Provide the [X, Y] coordinate of the cell's center where the given text is located.  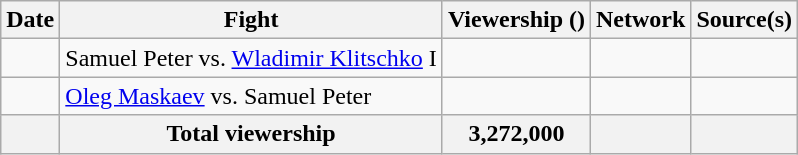
Source(s) [744, 20]
Viewership () [516, 20]
Samuel Peter vs. Wladimir Klitschko I [252, 58]
Date [30, 20]
Fight [252, 20]
Oleg Maskaev vs. Samuel Peter [252, 96]
3,272,000 [516, 134]
Total viewership [252, 134]
Network [641, 20]
